Scan for the cell matching the given text and deliver its (X, Y) coordinate at center. 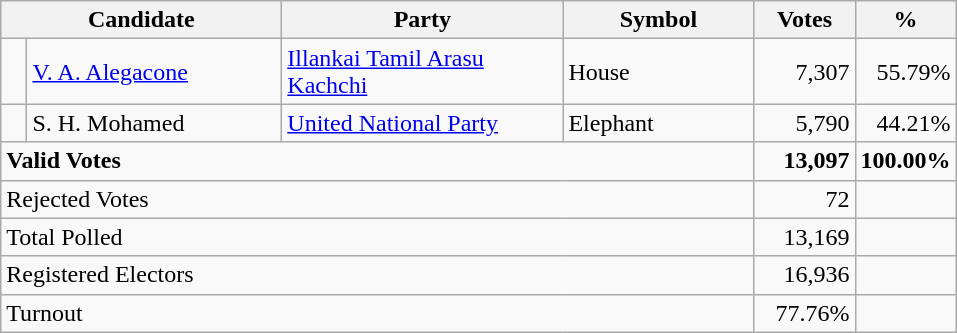
72 (804, 199)
Party (422, 20)
% (906, 20)
Symbol (658, 20)
S. H. Mohamed (154, 123)
44.21% (906, 123)
5,790 (804, 123)
16,936 (804, 275)
Total Polled (378, 237)
13,097 (804, 161)
Rejected Votes (378, 199)
Registered Electors (378, 275)
Valid Votes (378, 161)
Votes (804, 20)
7,307 (804, 72)
100.00% (906, 161)
United National Party (422, 123)
55.79% (906, 72)
77.76% (804, 313)
13,169 (804, 237)
Turnout (378, 313)
Candidate (142, 20)
Illankai Tamil Arasu Kachchi (422, 72)
Elephant (658, 123)
V. A. Alegacone (154, 72)
House (658, 72)
